For the text-containing cell, return its midpoint in [x, y] coordinate format. 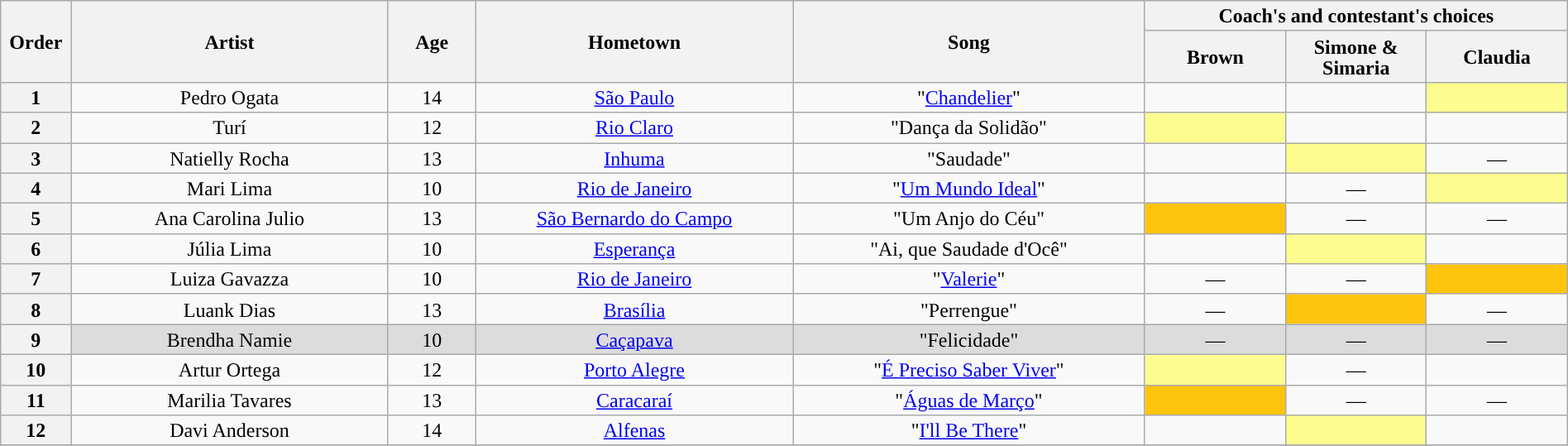
Júlia Lima [230, 248]
Artur Ortega [230, 369]
"É Preciso Saber Viver" [969, 369]
"Águas de Março" [969, 400]
Song [969, 41]
7 [36, 280]
Order [36, 41]
5 [36, 218]
"Dança da Solidão" [969, 127]
São Bernardo do Campo [633, 218]
"Saudade" [969, 157]
Alfenas [633, 430]
Caçapava [633, 339]
"Felicidade" [969, 339]
"Um Anjo do Céu" [969, 218]
1 [36, 98]
"Perrengue" [969, 309]
3 [36, 157]
Claudia [1497, 56]
Turí [230, 127]
9 [36, 339]
6 [36, 248]
Porto Alegre [633, 369]
Age [432, 41]
Esperança [633, 248]
Hometown [633, 41]
Inhuma [633, 157]
"Um Mundo Ideal" [969, 189]
Coach's and contestant's choices [1356, 17]
"Chandelier" [969, 98]
Artist [230, 41]
Mari Lima [230, 189]
4 [36, 189]
Brendha Namie [230, 339]
2 [36, 127]
Brown [1215, 56]
Luiza Gavazza [230, 280]
Rio Claro [633, 127]
Marilia Tavares [230, 400]
Luank Dias [230, 309]
Brasília [633, 309]
Simone & Simaria [1356, 56]
11 [36, 400]
"I'll Be There" [969, 430]
Ana Carolina Julio [230, 218]
Pedro Ogata [230, 98]
Davi Anderson [230, 430]
8 [36, 309]
Caracaraí [633, 400]
"Valerie" [969, 280]
"Ai, que Saudade d'Ocê" [969, 248]
Natielly Rocha [230, 157]
São Paulo [633, 98]
